Locate the cell with the specified text and output its (X, Y) center coordinate. 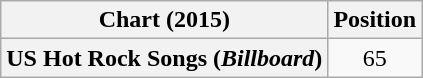
Position (375, 20)
US Hot Rock Songs (Billboard) (164, 58)
65 (375, 58)
Chart (2015) (164, 20)
